Search for the cell housing the specified text and yield its (X, Y) center coordinate. 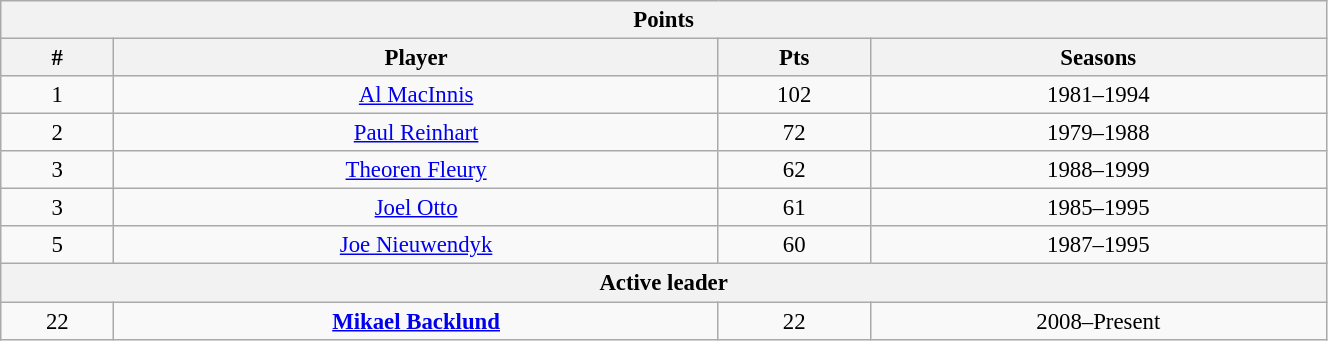
1985–1995 (1098, 208)
1987–1995 (1098, 245)
1 (58, 95)
1988–1999 (1098, 170)
# (58, 58)
2008–Present (1098, 321)
Player (416, 58)
72 (794, 133)
Seasons (1098, 58)
1981–1994 (1098, 95)
102 (794, 95)
60 (794, 245)
Al MacInnis (416, 95)
Theoren Fleury (416, 170)
Joel Otto (416, 208)
1979–1988 (1098, 133)
Mikael Backlund (416, 321)
5 (58, 245)
61 (794, 208)
Joe Nieuwendyk (416, 245)
Active leader (664, 283)
Paul Reinhart (416, 133)
Pts (794, 58)
Points (664, 20)
62 (794, 170)
2 (58, 133)
